Identify which cell holds the provided text, then report its (x, y) central coordinate. 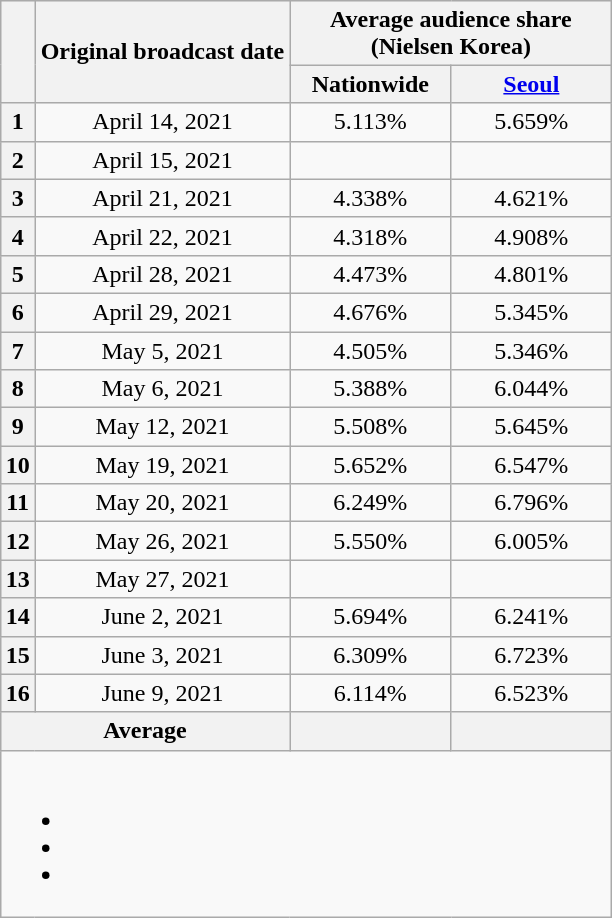
16 (18, 693)
13 (18, 579)
5.645% (532, 427)
10 (18, 465)
6.249% (370, 503)
Average (145, 731)
Nationwide (370, 84)
May 20, 2021 (162, 503)
4.676% (370, 312)
9 (18, 427)
Average audience share(Nielsen Korea) (451, 32)
12 (18, 541)
6.114% (370, 693)
6.796% (532, 503)
8 (18, 389)
6.005% (532, 541)
6.044% (532, 389)
5.694% (370, 617)
14 (18, 617)
April 22, 2021 (162, 236)
6.241% (532, 617)
6.309% (370, 655)
May 26, 2021 (162, 541)
5.508% (370, 427)
5.652% (370, 465)
4 (18, 236)
6.523% (532, 693)
1 (18, 122)
April 14, 2021 (162, 122)
5.388% (370, 389)
May 6, 2021 (162, 389)
5.113% (370, 122)
June 2, 2021 (162, 617)
May 5, 2021 (162, 351)
Original broadcast date (162, 52)
11 (18, 503)
4.473% (370, 274)
15 (18, 655)
May 12, 2021 (162, 427)
April 21, 2021 (162, 198)
4.621% (532, 198)
4.908% (532, 236)
April 15, 2021 (162, 160)
5.550% (370, 541)
6 (18, 312)
5.346% (532, 351)
4.505% (370, 351)
5.345% (532, 312)
3 (18, 198)
6.547% (532, 465)
Seoul (532, 84)
June 9, 2021 (162, 693)
May 19, 2021 (162, 465)
4.801% (532, 274)
4.318% (370, 236)
5.659% (532, 122)
June 3, 2021 (162, 655)
6.723% (532, 655)
5 (18, 274)
7 (18, 351)
2 (18, 160)
May 27, 2021 (162, 579)
April 29, 2021 (162, 312)
4.338% (370, 198)
April 28, 2021 (162, 274)
